Find where the given text appears and provide that cell's center as [X, Y] coordinate. 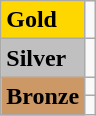
Gold [43, 20]
Bronze [43, 96]
Silver [43, 58]
